Return (x, y) of the center of cell containing provided text 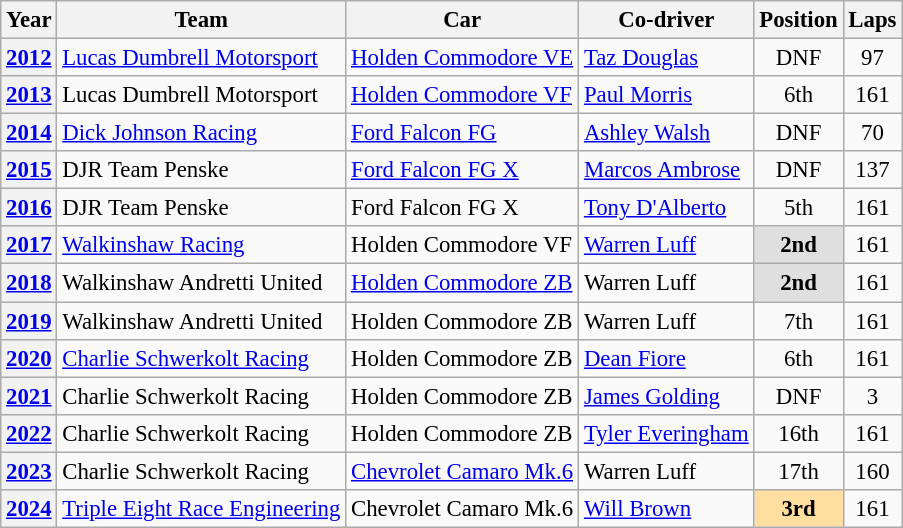
Dean Fiore (666, 358)
2019 (29, 321)
2023 (29, 471)
160 (872, 471)
137 (872, 170)
17th (798, 471)
2021 (29, 396)
16th (798, 433)
Year (29, 20)
Ashley Walsh (666, 133)
2022 (29, 433)
2017 (29, 245)
Dick Johnson Racing (202, 133)
2018 (29, 283)
2020 (29, 358)
Triple Eight Race Engineering (202, 509)
Will Brown (666, 509)
Taz Douglas (666, 58)
Holden Commodore VE (462, 58)
2015 (29, 170)
Tony D'Alberto (666, 208)
Position (798, 20)
3rd (798, 509)
Laps (872, 20)
2016 (29, 208)
Marcos Ambrose (666, 170)
70 (872, 133)
5th (798, 208)
Team (202, 20)
2013 (29, 95)
Tyler Everingham (666, 433)
Car (462, 20)
7th (798, 321)
2014 (29, 133)
2012 (29, 58)
97 (872, 58)
James Golding (666, 396)
Paul Morris (666, 95)
2024 (29, 509)
Co-driver (666, 20)
Walkinshaw Racing (202, 245)
Ford Falcon FG (462, 133)
3 (872, 396)
